Determine the (x, y) coordinate at the center of the cell enclosing the given text.  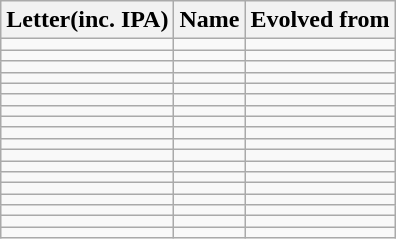
Name (210, 20)
Evolved from (320, 20)
Letter(inc. IPA) (88, 20)
